Output the [X, Y] coordinate of the center of the cell containing the given text.  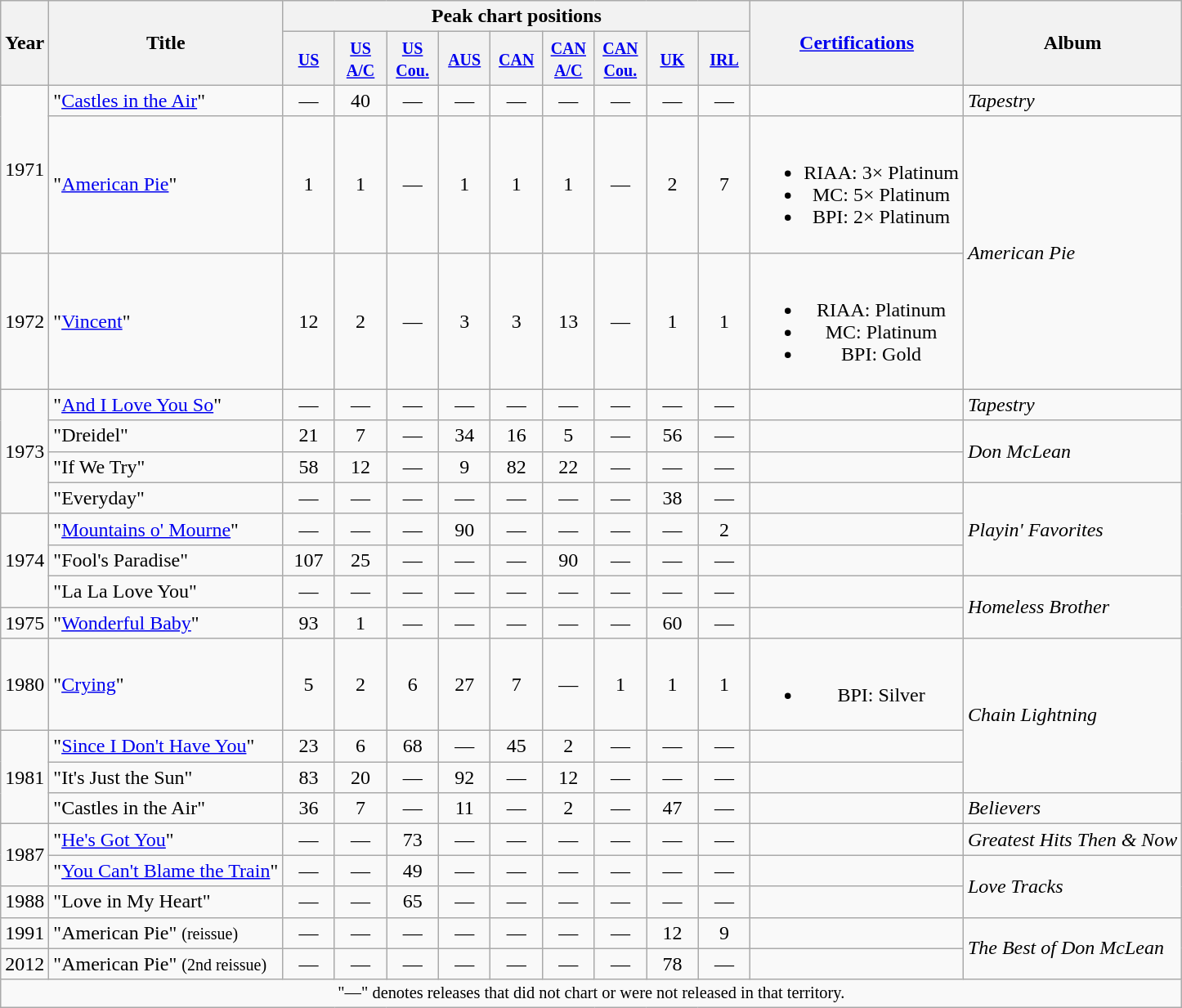
"Vincent" [166, 320]
Don McLean [1072, 451]
107 [309, 560]
73 [413, 840]
1973 [25, 451]
1987 [25, 855]
"You Can't Blame the Train" [166, 871]
65 [413, 902]
"—" denotes releases that did not chart or were not released in that territory. [592, 993]
68 [413, 746]
38 [673, 498]
1974 [25, 560]
"And I Love You So" [166, 405]
"Love in My Heart" [166, 902]
23 [309, 746]
83 [309, 777]
"Mountains o' Mourne" [166, 529]
1972 [25, 320]
Believers [1072, 809]
"Since I Don't Have You" [166, 746]
"La La Love You" [166, 591]
49 [413, 871]
"Dreidel" [166, 436]
1988 [25, 902]
47 [673, 809]
Chain Lightning [1072, 716]
"It's Just the Sun" [166, 777]
Greatest Hits Then & Now [1072, 840]
Year [25, 43]
1971 [25, 168]
"American Pie" (2nd reissue) [166, 964]
92 [464, 777]
16 [517, 436]
25 [360, 560]
"He's Got You" [166, 840]
36 [309, 809]
40 [360, 101]
AUS [464, 59]
The Best of Don McLean [1072, 948]
Peak chart positions [517, 16]
"Fool's Paradise" [166, 560]
1981 [25, 777]
22 [569, 467]
"Wonderful Baby" [166, 622]
Homeless Brother [1072, 607]
93 [309, 622]
11 [464, 809]
CAN [517, 59]
BPI: Silver [857, 685]
"American Pie" (reissue) [166, 933]
IRL [724, 59]
Title [166, 43]
US A/C [360, 59]
45 [517, 746]
Album [1072, 43]
58 [309, 467]
21 [309, 436]
UK [673, 59]
56 [673, 436]
RIAA: 3× PlatinumMC: 5× PlatinumBPI: 2× Platinum [857, 185]
Playin' Favorites [1072, 529]
Certifications [857, 43]
1991 [25, 933]
"If We Try" [166, 467]
CAN Cou. [620, 59]
1980 [25, 685]
2012 [25, 964]
RIAA: PlatinumMC: PlatinumBPI: Gold [857, 320]
82 [517, 467]
"American Pie" [166, 185]
1975 [25, 622]
13 [569, 320]
"Crying" [166, 685]
60 [673, 622]
34 [464, 436]
20 [360, 777]
US Cou. [413, 59]
American Pie [1072, 253]
27 [464, 685]
CAN A/C [569, 59]
US [309, 59]
78 [673, 964]
"Everyday" [166, 498]
Love Tracks [1072, 886]
